Scan for the cell matching the given text and deliver its [X, Y] coordinate at center. 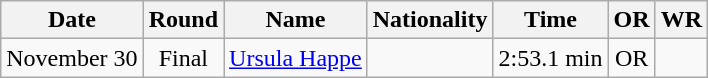
November 30 [72, 58]
Time [550, 20]
WR [681, 20]
2:53.1 min [550, 58]
Ursula Happe [296, 58]
Final [183, 58]
Name [296, 20]
Round [183, 20]
Nationality [430, 20]
Date [72, 20]
